Search for the cell housing the specified text and yield its (X, Y) center coordinate. 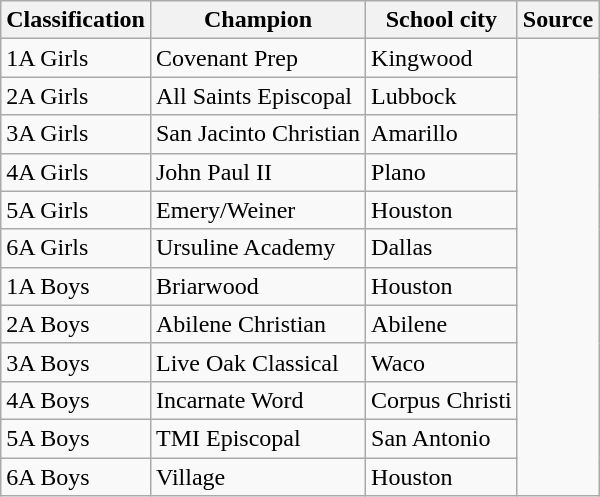
Lubbock (442, 96)
Plano (442, 172)
Abilene (442, 324)
Emery/Weiner (258, 210)
1A Girls (76, 58)
Incarnate Word (258, 400)
Corpus Christi (442, 400)
San Antonio (442, 438)
All Saints Episcopal (258, 96)
Classification (76, 20)
6A Girls (76, 248)
Amarillo (442, 134)
6A Boys (76, 477)
Kingwood (442, 58)
4A Girls (76, 172)
3A Girls (76, 134)
4A Boys (76, 400)
Abilene Christian (258, 324)
Ursuline Academy (258, 248)
John Paul II (258, 172)
Champion (258, 20)
Source (558, 20)
Covenant Prep (258, 58)
1A Boys (76, 286)
Village (258, 477)
TMI Episcopal (258, 438)
Live Oak Classical (258, 362)
2A Boys (76, 324)
School city (442, 20)
2A Girls (76, 96)
3A Boys (76, 362)
Briarwood (258, 286)
Dallas (442, 248)
San Jacinto Christian (258, 134)
Waco (442, 362)
5A Boys (76, 438)
5A Girls (76, 210)
